Identify which cell holds the provided text, then report its (x, y) central coordinate. 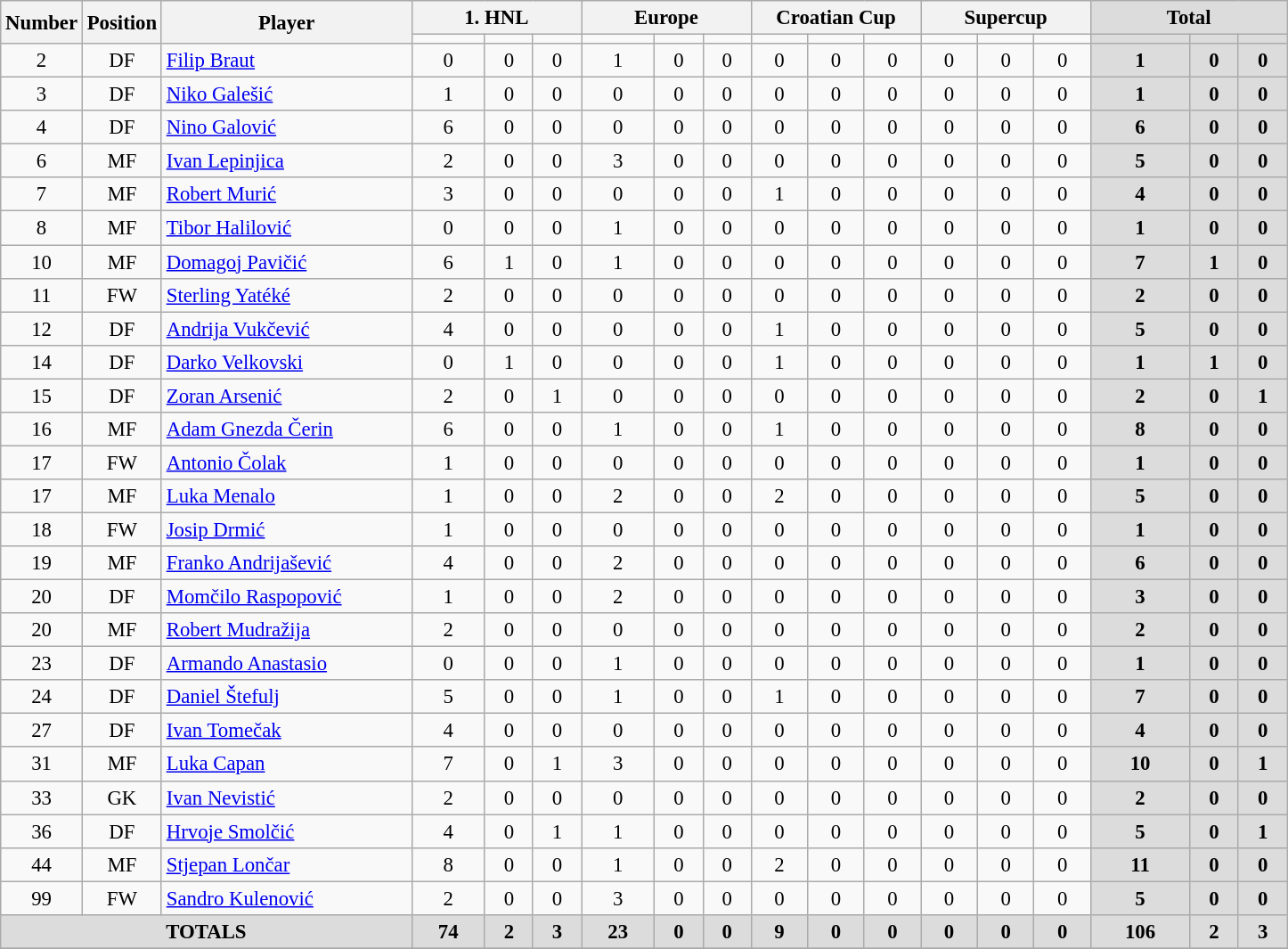
Ivan Tomečak (287, 731)
Josip Drmić (287, 529)
Nino Galović (287, 127)
Hrvoje Smolčić (287, 831)
Luka Menalo (287, 496)
Number (42, 22)
Position (121, 22)
19 (42, 563)
Sterling Yatéké (287, 295)
27 (42, 731)
18 (42, 529)
Stjepan Lončar (287, 864)
9 (779, 932)
Zoran Arsenić (287, 396)
Darko Velkovski (287, 362)
36 (42, 831)
Tibor Halilović (287, 228)
Robert Mudražija (287, 630)
24 (42, 697)
Andrija Vukčević (287, 329)
106 (1140, 932)
Armando Anastasio (287, 664)
15 (42, 396)
Croatian Cup (836, 18)
Robert Murić (287, 195)
Domagoj Pavičić (287, 262)
Europe (666, 18)
1. HNL (497, 18)
33 (42, 798)
16 (42, 430)
GK (121, 798)
Player (287, 22)
Daniel Štefulj (287, 697)
99 (42, 898)
Supercup (1007, 18)
44 (42, 864)
74 (448, 932)
Antonio Čolak (287, 462)
Sandro Kulenović (287, 898)
Ivan Nevistić (287, 798)
12 (42, 329)
TOTALS (207, 932)
Momčilo Raspopović (287, 597)
Filip Braut (287, 61)
Ivan Lepinjica (287, 161)
Total (1188, 18)
14 (42, 362)
Luka Capan (287, 765)
Niko Galešić (287, 94)
31 (42, 765)
Adam Gnezda Čerin (287, 430)
Franko Andrijašević (287, 563)
